Locate the cell with the specified text and output its (x, y) center coordinate. 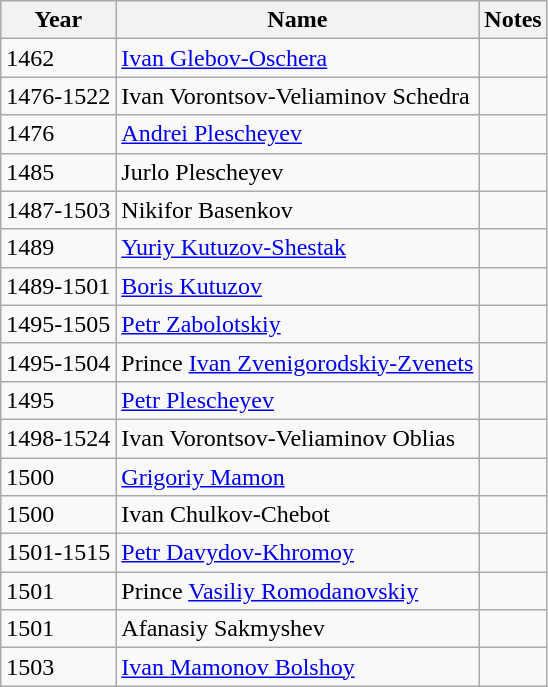
1503 (58, 667)
Ivan Vorontsov-Veliaminov Oblias (298, 438)
Andrei Plescheyev (298, 134)
Yuriy Kutuzov-Shestak (298, 248)
1495 (58, 400)
1495-1505 (58, 324)
1498-1524 (58, 438)
Afanasiy Sakmyshev (298, 629)
1476 (58, 134)
Prince Ivan Zvenigorodskiy-Zvenets (298, 362)
Ivan Glebov-Oschera (298, 58)
Ivan Chulkov-Chebot (298, 515)
1501-1515 (58, 553)
Jurlo Plescheyev (298, 172)
Petr Plescheyev (298, 400)
Name (298, 20)
Prince Vasiliy Romodanovskiy (298, 591)
1476-1522 (58, 96)
1489 (58, 248)
1489-1501 (58, 286)
Boris Kutuzov (298, 286)
Petr Davydov-Khromoy (298, 553)
Year (58, 20)
Ivan Vorontsov-Veliaminov Schedra (298, 96)
1485 (58, 172)
Grigoriy Mamon (298, 477)
Nikifor Basenkov (298, 210)
1495-1504 (58, 362)
1462 (58, 58)
Petr Zabolotskiy (298, 324)
Notes (513, 20)
Ivan Mamonov Bolshoy (298, 667)
1487-1503 (58, 210)
